Output the [X, Y] coordinate of the center of the cell containing the given text.  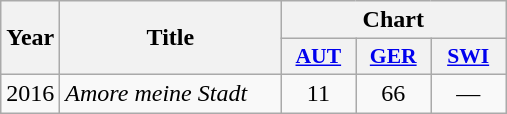
Title [170, 38]
AUT [318, 57]
66 [394, 93]
11 [318, 93]
GER [394, 57]
Chart [394, 20]
SWI [468, 57]
Year [30, 38]
Amore meine Stadt [170, 93]
2016 [30, 93]
— [468, 93]
